Capture the cell that displays the provided text and extract its (x, y) central coordinate. 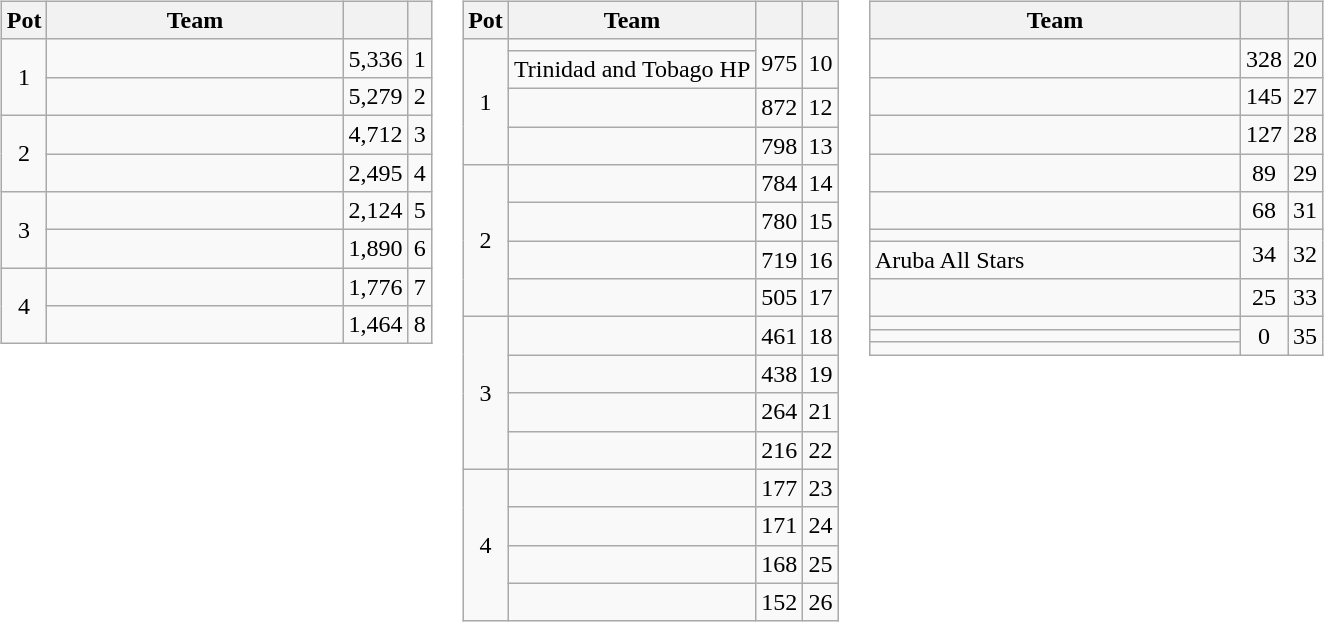
31 (1306, 211)
10 (820, 64)
177 (780, 488)
2,124 (376, 211)
216 (780, 450)
5 (420, 211)
461 (780, 336)
780 (780, 222)
35 (1306, 336)
975 (780, 64)
168 (780, 564)
17 (820, 298)
26 (820, 602)
1,890 (376, 249)
14 (820, 184)
28 (1306, 134)
784 (780, 184)
29 (1306, 173)
264 (780, 412)
1,776 (376, 287)
2,495 (376, 173)
12 (820, 107)
5,336 (376, 58)
22 (820, 450)
152 (780, 602)
18 (820, 336)
24 (820, 526)
798 (780, 145)
68 (1264, 211)
438 (780, 374)
Aruba All Stars (1054, 260)
1,464 (376, 325)
145 (1264, 96)
27 (1306, 96)
7 (420, 287)
Trinidad and Tobago HP (632, 69)
89 (1264, 173)
872 (780, 107)
20 (1306, 58)
0 (1264, 336)
8 (420, 325)
32 (1306, 254)
34 (1264, 254)
6 (420, 249)
16 (820, 260)
171 (780, 526)
127 (1264, 134)
13 (820, 145)
719 (780, 260)
15 (820, 222)
328 (1264, 58)
4,712 (376, 134)
23 (820, 488)
21 (820, 412)
505 (780, 298)
19 (820, 374)
5,279 (376, 96)
33 (1306, 298)
